Return the [x, y] coordinate for the center point of the cell that contains the specified text.  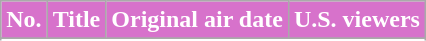
Title [76, 20]
U.S. viewers [356, 20]
No. [24, 20]
Original air date [198, 20]
